Scan for the cell matching the given text and deliver its (X, Y) coordinate at center. 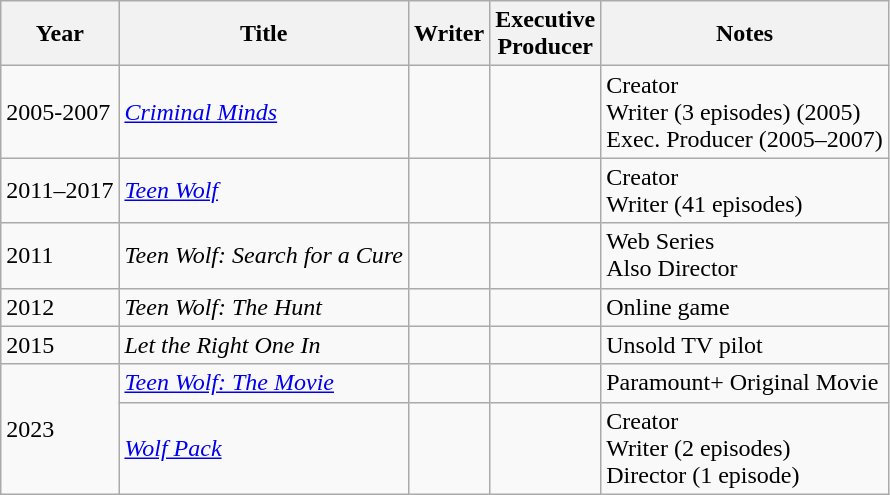
2012 (60, 307)
ExecutiveProducer (546, 34)
Teen Wolf: Search for a Cure (264, 256)
Title (264, 34)
CreatorWriter (41 episodes) (745, 190)
Year (60, 34)
Teen Wolf: The Movie (264, 383)
2011–2017 (60, 190)
Teen Wolf: The Hunt (264, 307)
Unsold TV pilot (745, 345)
Writer (448, 34)
Teen Wolf (264, 190)
2011 (60, 256)
Online game (745, 307)
Notes (745, 34)
Paramount+ Original Movie (745, 383)
2005-2007 (60, 112)
Criminal Minds (264, 112)
2023 (60, 429)
Let the Right One In (264, 345)
Web SeriesAlso Director (745, 256)
CreatorWriter (3 episodes) (2005)Exec. Producer (2005–2007) (745, 112)
CreatorWriter (2 episodes) Director (1 episode) (745, 448)
2015 (60, 345)
Wolf Pack (264, 448)
